For the text-containing cell, return its midpoint in (x, y) coordinate format. 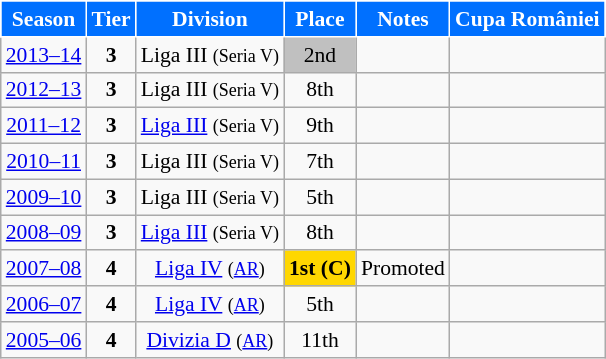
2009–10 (44, 197)
2008–09 (44, 233)
9th (320, 126)
2013–14 (44, 55)
Season (44, 19)
2012–13 (44, 90)
7th (320, 162)
2007–08 (44, 269)
2010–11 (44, 162)
Promoted (403, 269)
Place (320, 19)
2005–06 (44, 340)
Notes (403, 19)
2nd (320, 55)
2006–07 (44, 304)
Cupa României (528, 19)
1st (C) (320, 269)
2011–12 (44, 126)
Divizia D (AR) (210, 340)
11th (320, 340)
Division (210, 19)
Tier (110, 19)
